Detect which cell encompasses the target text, then output its (X, Y) center coordinate. 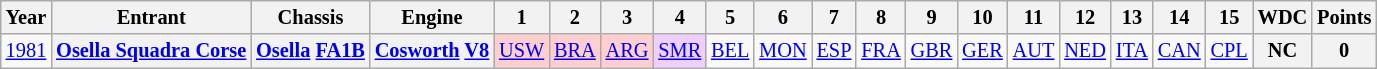
ESP (834, 51)
BEL (730, 51)
2 (575, 17)
6 (782, 17)
BRA (575, 51)
12 (1085, 17)
Engine (432, 17)
Osella FA1B (310, 51)
GBR (932, 51)
3 (628, 17)
0 (1344, 51)
ARG (628, 51)
5 (730, 17)
Year (26, 17)
NED (1085, 51)
15 (1230, 17)
10 (982, 17)
NC (1283, 51)
CAN (1180, 51)
1981 (26, 51)
Cosworth V8 (432, 51)
9 (932, 17)
SMR (680, 51)
ITA (1132, 51)
8 (880, 17)
Entrant (151, 17)
Osella Squadra Corse (151, 51)
USW (522, 51)
WDC (1283, 17)
14 (1180, 17)
1 (522, 17)
MON (782, 51)
FRA (880, 51)
AUT (1034, 51)
13 (1132, 17)
7 (834, 17)
Chassis (310, 17)
CPL (1230, 51)
Points (1344, 17)
4 (680, 17)
GER (982, 51)
11 (1034, 17)
